Detect which cell encompasses the target text, then output its [x, y] center coordinate. 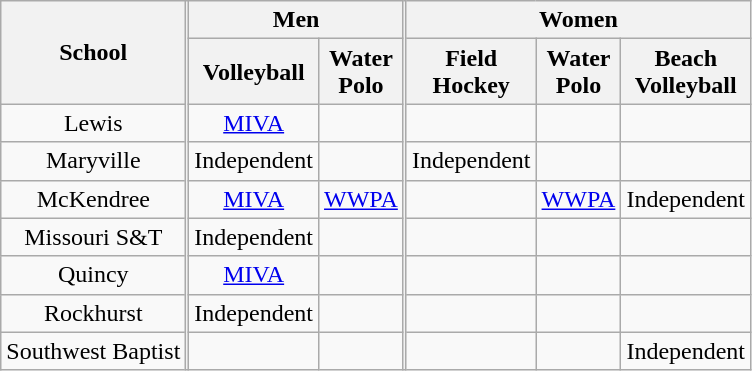
BeachVolleyball [686, 72]
Women [578, 20]
Quincy [94, 275]
Southwest Baptist [94, 351]
Volleyball [254, 72]
Rockhurst [94, 313]
FieldHockey [471, 72]
McKendree [94, 199]
Maryville [94, 161]
School [94, 52]
Missouri S&T [94, 237]
Lewis [94, 123]
Men [296, 20]
